Search for the cell housing the specified text and yield its [X, Y] center coordinate. 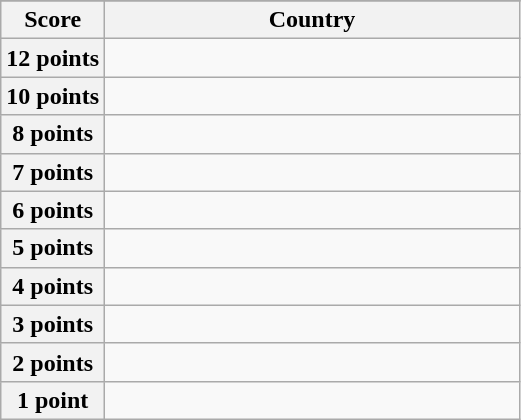
2 points [53, 362]
6 points [53, 210]
Country [312, 20]
3 points [53, 324]
12 points [53, 58]
1 point [53, 400]
10 points [53, 96]
5 points [53, 248]
7 points [53, 172]
8 points [53, 134]
4 points [53, 286]
Score [53, 20]
